Return the (x, y) coordinate for the center point of the cell that contains the specified text.  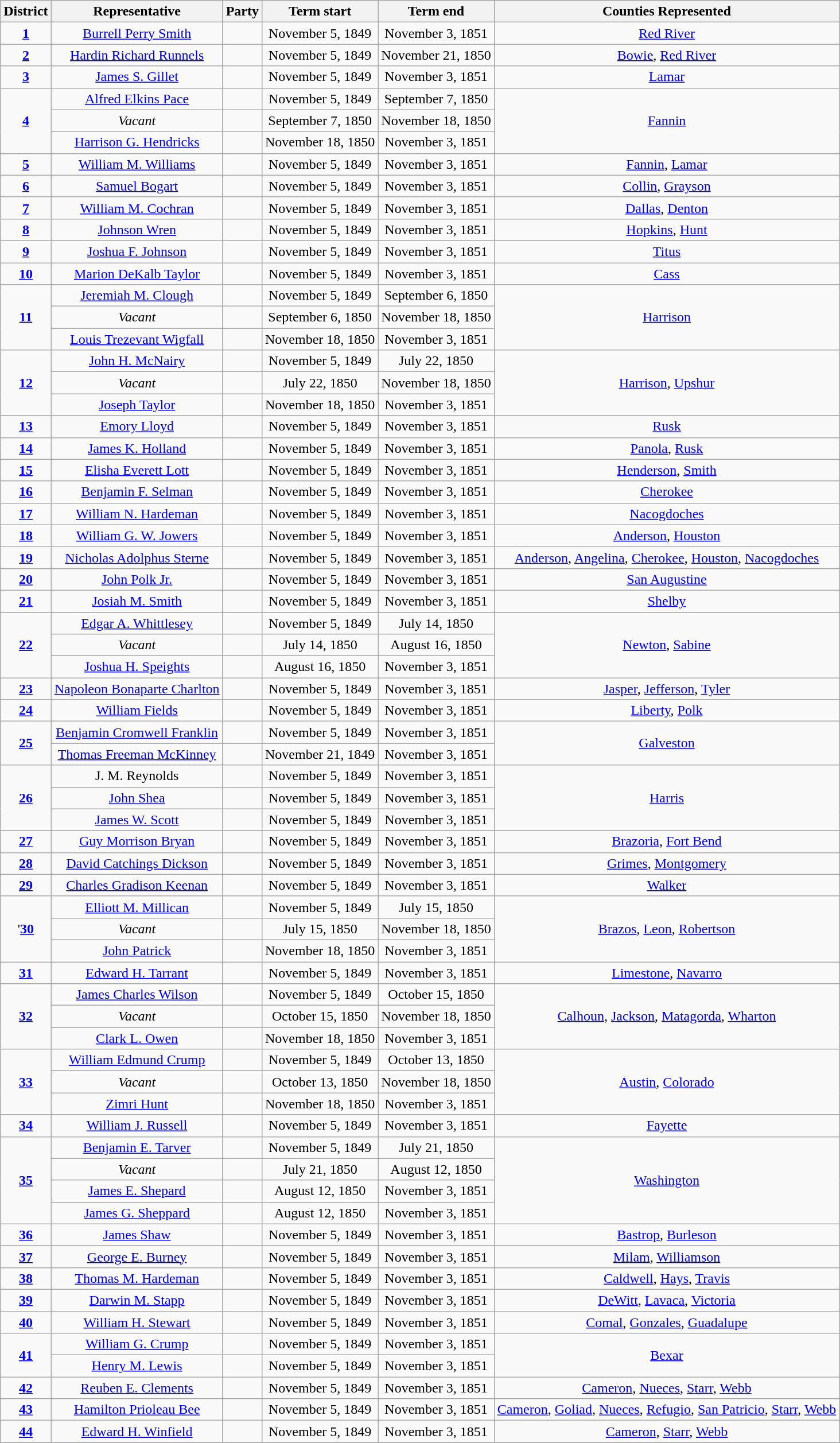
James Shaw (137, 1235)
27 (26, 841)
6 (26, 186)
John Polk Jr. (137, 579)
Nicholas Adolphus Sterne (137, 557)
James K. Holland (137, 448)
41 (26, 1355)
Burrell Perry Smith (137, 33)
James E. Shepard (137, 1191)
Representative (137, 11)
Zimri Hunt (137, 1104)
Comal, Gonzales, Guadalupe (667, 1322)
Jasper, Jefferson, Tyler (667, 689)
23 (26, 689)
Bexar (667, 1355)
Liberty, Polk (667, 711)
Elliott M. Millican (137, 907)
Thomas Freeman McKinney (137, 754)
Cass (667, 274)
William G. Crump (137, 1344)
36 (26, 1235)
Johnson Wren (137, 230)
Newton, Sabine (667, 645)
Cameron, Nueces, Starr, Webb (667, 1388)
Nacogdoches (667, 514)
11 (26, 317)
Caldwell, Hays, Travis (667, 1278)
13 (26, 426)
34 (26, 1126)
Anderson, Angelina, Cherokee, Houston, Nacogdoches (667, 557)
33 (26, 1082)
12 (26, 383)
Charles Gradison Keenan (137, 885)
25 (26, 743)
Alfred Elkins Pace (137, 99)
William M. Williams (137, 164)
24 (26, 711)
44 (26, 1432)
32 (26, 1017)
November 21, 1849 (320, 754)
James W. Scott (137, 820)
31 (26, 973)
28 (26, 863)
Hamilton Prioleau Bee (137, 1410)
James Charles Wilson (137, 995)
Bastrop, Burleson (667, 1235)
Joshua F. Johnson (137, 251)
Samuel Bogart (137, 186)
Jeremiah M. Clough (137, 296)
3 (26, 77)
Edgar A. Whittlesey (137, 623)
Josiah M. Smith (137, 601)
9 (26, 251)
26 (26, 798)
Harrison (667, 317)
Hardin Richard Runnels (137, 55)
Benjamin F. Selman (137, 492)
Dallas, Denton (667, 208)
Rusk (667, 426)
1 (26, 33)
James S. Gillet (137, 77)
Term end (436, 11)
Benjamin E. Tarver (137, 1147)
16 (26, 492)
John Patrick (137, 951)
Walker (667, 885)
November 21, 1850 (436, 55)
Shelby (667, 601)
William Fields (137, 711)
'30 (26, 929)
William G. W. Jowers (137, 536)
Collin, Grayson (667, 186)
Fannin (667, 121)
20 (26, 579)
4 (26, 121)
Brazos, Leon, Robertson (667, 929)
14 (26, 448)
Thomas M. Hardeman (137, 1278)
Cameron, Goliad, Nueces, Refugio, San Patricio, Starr, Webb (667, 1410)
22 (26, 645)
15 (26, 470)
David Catchings Dickson (137, 863)
Louis Trezevant Wigfall (137, 339)
Guy Morrison Bryan (137, 841)
Brazoria, Fort Bend (667, 841)
San Augustine (667, 579)
40 (26, 1322)
Fayette (667, 1126)
Clark L. Owen (137, 1038)
Benjamin Cromwell Franklin (137, 732)
Henderson, Smith (667, 470)
Joseph Taylor (137, 405)
Edward H. Tarrant (137, 973)
39 (26, 1300)
Galveston (667, 743)
Washington (667, 1180)
Cherokee (667, 492)
Grimes, Montgomery (667, 863)
2 (26, 55)
5 (26, 164)
Party (242, 11)
38 (26, 1278)
8 (26, 230)
Hopkins, Hunt (667, 230)
DeWitt, Lavaca, Victoria (667, 1300)
William M. Cochran (137, 208)
10 (26, 274)
Cameron, Starr, Webb (667, 1432)
Napoleon Bonaparte Charlton (137, 689)
Calhoun, Jackson, Matagorda, Wharton (667, 1017)
35 (26, 1180)
21 (26, 601)
Panola, Rusk (667, 448)
George E. Burney (137, 1256)
43 (26, 1410)
Elisha Everett Lott (137, 470)
Fannin, Lamar (667, 164)
Bowie, Red River (667, 55)
Marion DeKalb Taylor (137, 274)
Counties Represented (667, 11)
Limestone, Navarro (667, 973)
William H. Stewart (137, 1322)
Emory Lloyd (137, 426)
John H. McNairy (137, 361)
Reuben E. Clements (137, 1388)
Austin, Colorado (667, 1082)
Harrison G. Hendricks (137, 142)
Lamar (667, 77)
Darwin M. Stapp (137, 1300)
42 (26, 1388)
Edward H. Winfield (137, 1432)
Henry M. Lewis (137, 1366)
Term start (320, 11)
William N. Hardeman (137, 514)
James G. Sheppard (137, 1213)
William Edmund Crump (137, 1060)
Red River (667, 33)
17 (26, 514)
District (26, 11)
Harris (667, 798)
7 (26, 208)
John Shea (137, 798)
37 (26, 1256)
Milam, Williamson (667, 1256)
Anderson, Houston (667, 536)
29 (26, 885)
19 (26, 557)
William J. Russell (137, 1126)
Joshua H. Speights (137, 667)
Harrison, Upshur (667, 383)
J. M. Reynolds (137, 776)
18 (26, 536)
Titus (667, 251)
